Find where the given text appears and provide that cell's center as (X, Y) coordinate. 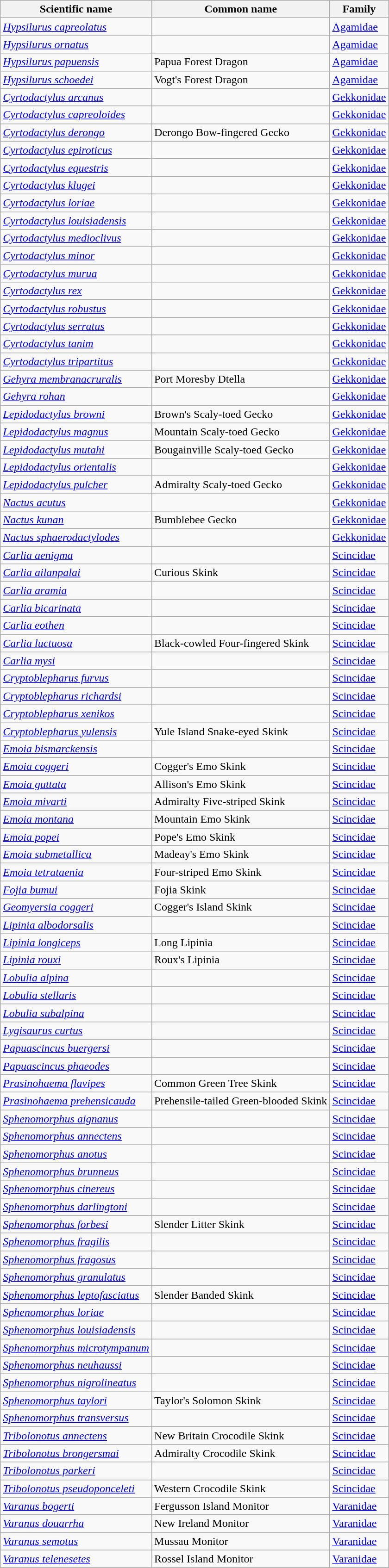
Lipinia longiceps (76, 942)
Tribolonotus parkeri (76, 1471)
Lepidodactylus orientalis (76, 467)
Long Lipinia (241, 942)
New Ireland Monitor (241, 1524)
Fojia Skink (241, 890)
Sphenomorphus microtympanum (76, 1348)
Sphenomorphus louisiadensis (76, 1330)
Cyrtodactylus tanim (76, 344)
Sphenomorphus taylori (76, 1401)
Cyrtodactylus capreoloides (76, 115)
Fojia bumui (76, 890)
Common name (241, 9)
Lepidodactylus magnus (76, 432)
Lobulia stellaris (76, 995)
Black-cowled Four-fingered Skink (241, 643)
Cyrtodactylus loriae (76, 203)
Sphenomorphus fragosus (76, 1259)
Cyrtodactylus rex (76, 291)
Carlia luctuosa (76, 643)
Fergusson Island Monitor (241, 1506)
Rossel Island Monitor (241, 1559)
Mussau Monitor (241, 1541)
Emoia popei (76, 837)
Sphenomorphus darlingtoni (76, 1207)
Varanus douarrha (76, 1524)
Cyrtodactylus equestris (76, 167)
Gehyra rohan (76, 397)
Scientific name (76, 9)
Prehensile-tailed Green-blooded Skink (241, 1101)
Prasinohaema prehensicauda (76, 1101)
Cyrtodactylus murua (76, 273)
Sphenomorphus neuhaussi (76, 1365)
Cyrtodactylus derongo (76, 132)
Port Moresby Dtella (241, 379)
Cryptoblepharus richardsi (76, 696)
Emoia bismarckensis (76, 749)
Lipinia albodorsalis (76, 925)
Cryptoblepharus yulensis (76, 731)
Emoia montana (76, 819)
Sphenomorphus aignanus (76, 1119)
Lepidodactylus browni (76, 414)
Allison's Emo Skink (241, 784)
Curious Skink (241, 573)
Hypsilurus papuensis (76, 62)
Cryptoblepharus xenikos (76, 713)
Carlia aenigma (76, 555)
Lepidodactylus mutahi (76, 449)
Cogger's Emo Skink (241, 766)
Cyrtodactylus louisiadensis (76, 221)
Slender Banded Skink (241, 1295)
Sphenomorphus granulatus (76, 1277)
Papuascincus phaeodes (76, 1066)
Pope's Emo Skink (241, 837)
Sphenomorphus forbesi (76, 1224)
Sphenomorphus nigrolineatus (76, 1383)
Sphenomorphus leptofasciatus (76, 1295)
Admiralty Five-striped Skink (241, 802)
Derongo Bow-fingered Gecko (241, 132)
Cyrtodactylus klugei (76, 185)
Roux's Lipinia (241, 960)
Bumblebee Gecko (241, 520)
Nactus acutus (76, 502)
Prasinohaema flavipes (76, 1084)
Varanus bogerti (76, 1506)
Yule Island Snake-eyed Skink (241, 731)
Cyrtodactylus minor (76, 256)
Sphenomorphus loriae (76, 1312)
Sphenomorphus anotus (76, 1154)
Admiralty Crocodile Skink (241, 1453)
Cryptoblepharus furvus (76, 678)
Sphenomorphus brunneus (76, 1171)
New Britain Crocodile Skink (241, 1436)
Cyrtodactylus tripartitus (76, 361)
Mountain Scaly-toed Gecko (241, 432)
Admiralty Scaly-toed Gecko (241, 484)
Carlia eothen (76, 626)
Nactus sphaerodactylodes (76, 538)
Sphenomorphus annectens (76, 1136)
Lipinia rouxi (76, 960)
Gehyra membranacruralis (76, 379)
Hypsilurus schoedei (76, 80)
Geomyersia coggeri (76, 907)
Papuascincus buergersi (76, 1048)
Hypsilurus capreolatus (76, 27)
Sphenomorphus transversus (76, 1418)
Cyrtodactylus epiroticus (76, 150)
Lygisaurus curtus (76, 1030)
Tribolonotus brongersmai (76, 1453)
Sphenomorphus fragilis (76, 1242)
Hypsilurus ornatus (76, 44)
Bougainville Scaly-toed Gecko (241, 449)
Lobulia alpina (76, 978)
Emoia mivarti (76, 802)
Cyrtodactylus arcanus (76, 97)
Cogger's Island Skink (241, 907)
Taylor's Solomon Skink (241, 1401)
Slender Litter Skink (241, 1224)
Nactus kunan (76, 520)
Carlia mysi (76, 661)
Vogt's Forest Dragon (241, 80)
Cyrtodactylus robustus (76, 309)
Family (359, 9)
Emoia submetallica (76, 855)
Western Crocodile Skink (241, 1488)
Carlia aramia (76, 590)
Carlia ailanpalai (76, 573)
Lobulia subalpina (76, 1013)
Sphenomorphus cinereus (76, 1189)
Cyrtodactylus medioclivus (76, 238)
Mountain Emo Skink (241, 819)
Cyrtodactylus serratus (76, 326)
Emoia coggeri (76, 766)
Tribolonotus pseudoponceleti (76, 1488)
Tribolonotus annectens (76, 1436)
Papua Forest Dragon (241, 62)
Varanus semotus (76, 1541)
Madeay's Emo Skink (241, 855)
Emoia guttata (76, 784)
Varanus telenesetes (76, 1559)
Common Green Tree Skink (241, 1084)
Emoia tetrataenia (76, 872)
Lepidodactylus pulcher (76, 484)
Brown's Scaly-toed Gecko (241, 414)
Four-striped Emo Skink (241, 872)
Carlia bicarinata (76, 608)
